Pinpoint the cell where the given text exists, returning its (X, Y) midpoint coordinate. 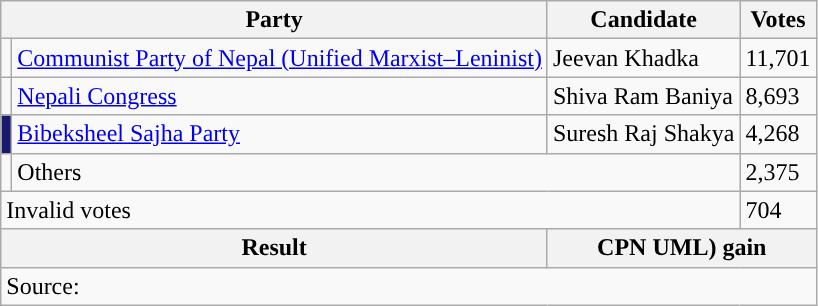
8,693 (778, 96)
Votes (778, 20)
Jeevan Khadka (643, 58)
Bibeksheel Sajha Party (280, 134)
Candidate (643, 20)
Communist Party of Nepal (Unified Marxist–Leninist) (280, 58)
11,701 (778, 58)
Nepali Congress (280, 96)
Invalid votes (370, 210)
Suresh Raj Shakya (643, 134)
Result (274, 248)
Others (376, 172)
4,268 (778, 134)
Source: (408, 286)
704 (778, 210)
2,375 (778, 172)
Shiva Ram Baniya (643, 96)
Party (274, 20)
CPN UML) gain (682, 248)
